Return the [X, Y] coordinate for the center point of the cell that contains the specified text.  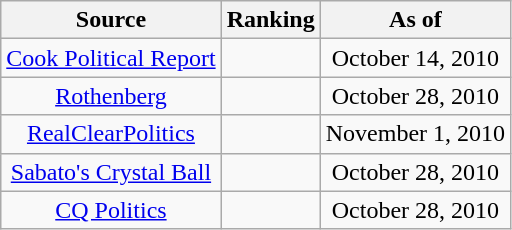
As of [415, 20]
CQ Politics [111, 210]
Rothenberg [111, 96]
RealClearPolitics [111, 134]
October 14, 2010 [415, 58]
Ranking [270, 20]
November 1, 2010 [415, 134]
Sabato's Crystal Ball [111, 172]
Source [111, 20]
Cook Political Report [111, 58]
